Locate the cell with the specified text and output its [X, Y] center coordinate. 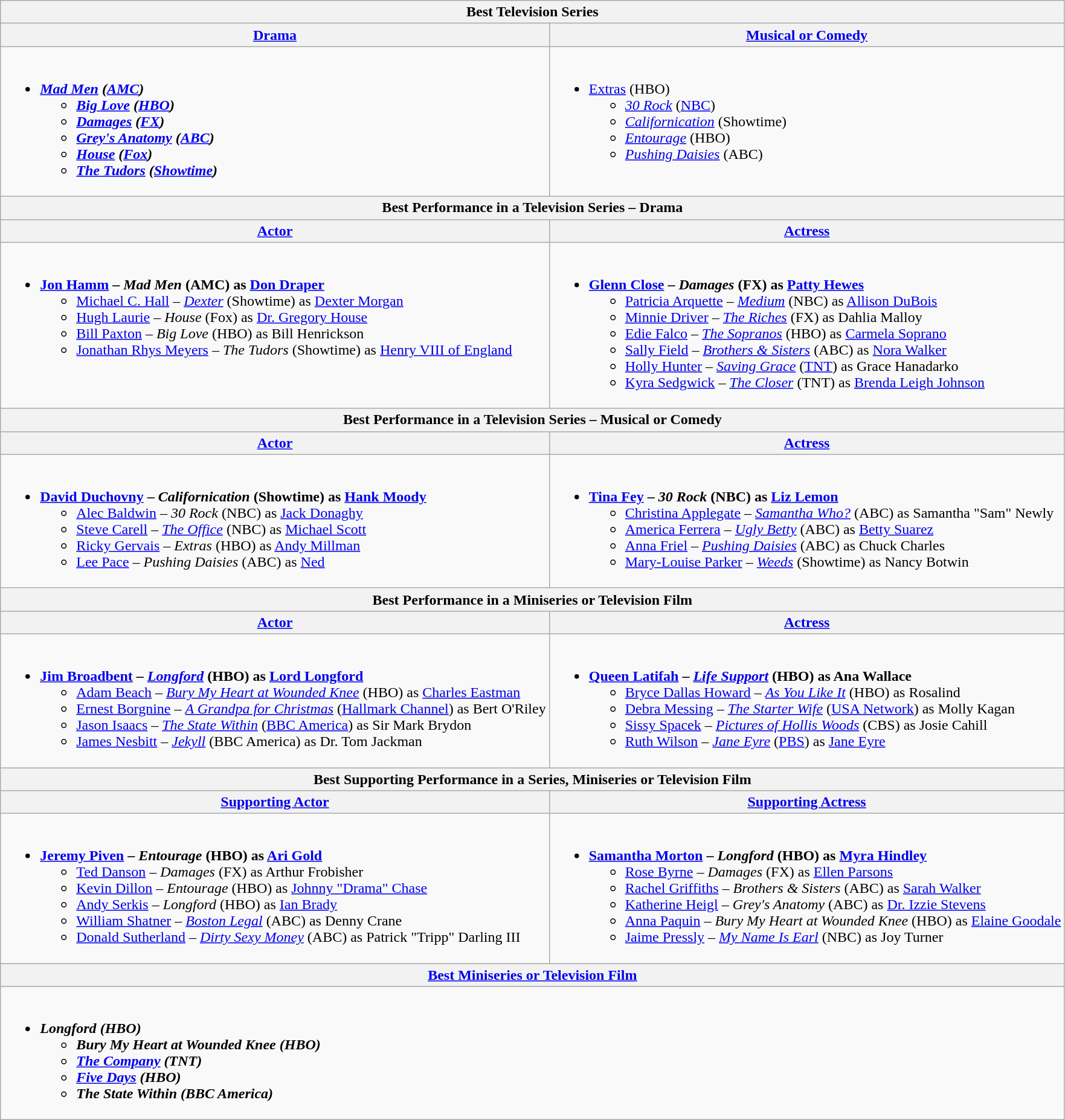
Best Performance in a Miniseries or Television Film [533, 599]
Best Performance in a Television Series – Musical or Comedy [533, 420]
Best Television Series [533, 12]
Longford (HBO)Bury My Heart at Wounded Knee (HBO)The Company (TNT)Five Days (HBO)The State Within (BBC America) [533, 1054]
Supporting Actor [275, 802]
Drama [275, 35]
Best Performance in a Television Series – Drama [533, 208]
Extras (HBO)30 Rock (NBC)Californication (Showtime)Entourage (HBO)Pushing Daisies (ABC) [807, 121]
Best Supporting Performance in a Series, Miniseries or Television Film [533, 779]
Supporting Actress [807, 802]
Mad Men (AMC)Big Love (HBO)Damages (FX)Grey's Anatomy (ABC)House (Fox)The Tudors (Showtime) [275, 121]
Best Miniseries or Television Film [533, 975]
Musical or Comedy [807, 35]
